Detect which cell encompasses the target text, then output its (x, y) center coordinate. 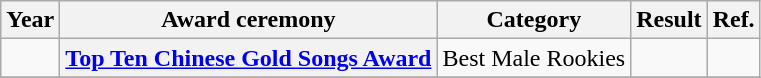
Year (30, 20)
Ref. (734, 20)
Result (669, 20)
Award ceremony (248, 20)
Top Ten Chinese Gold Songs Award (248, 58)
Category (534, 20)
Best Male Rookies (534, 58)
